Return (X, Y) of the center of cell containing provided text 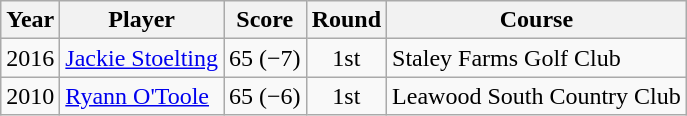
65 (−6) (266, 96)
Leawood South Country Club (537, 96)
Ryann O'Toole (142, 96)
Jackie Stoelting (142, 58)
65 (−7) (266, 58)
Score (266, 20)
2016 (30, 58)
Player (142, 20)
Year (30, 20)
Course (537, 20)
Staley Farms Golf Club (537, 58)
Round (346, 20)
2010 (30, 96)
